From the cell containing the given text, extract its center point as [X, Y] coordinate. 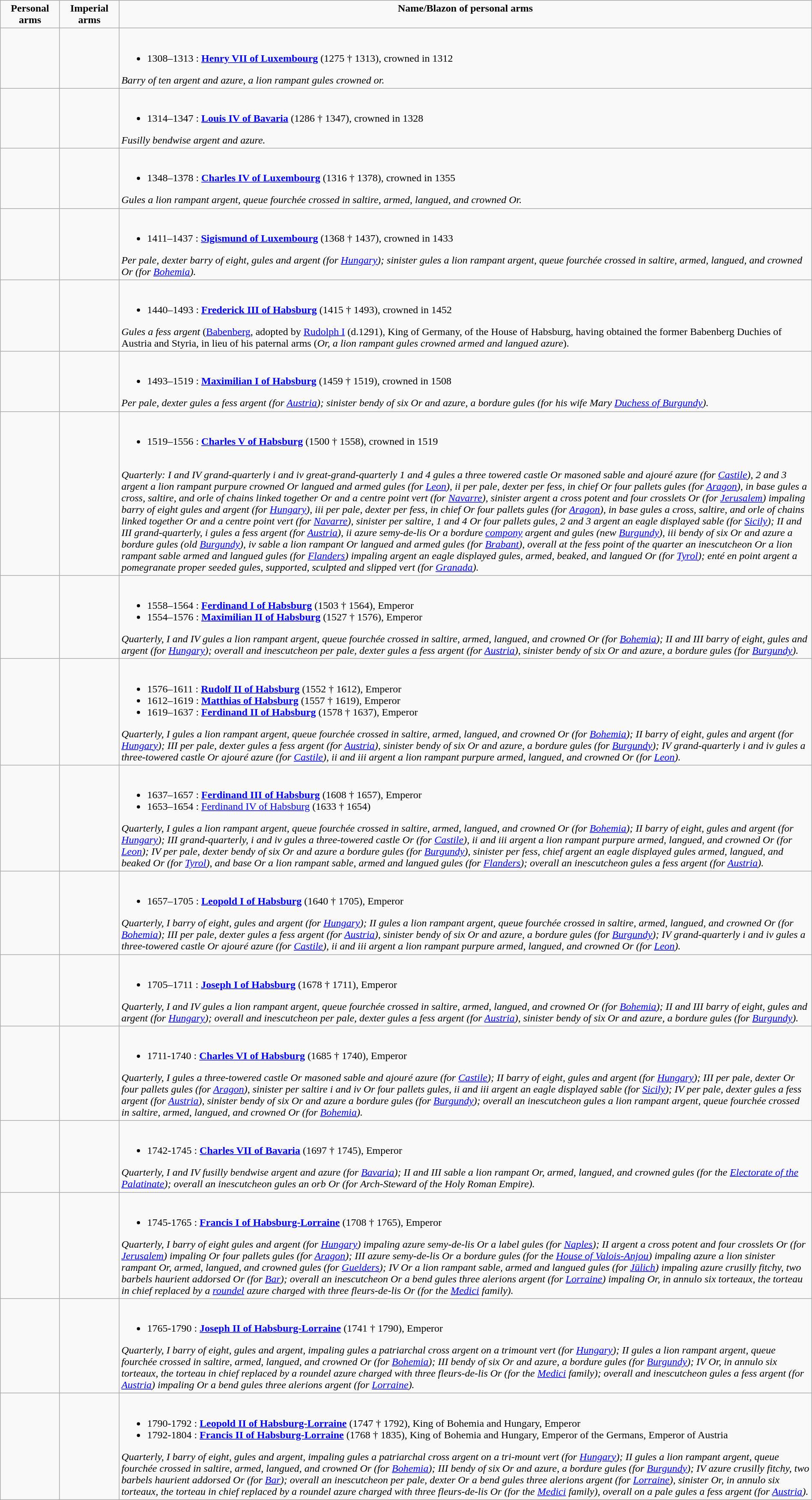
1308–1313 : Henry VII of Luxembourg (1275 † 1313), crowned in 1312Barry of ten argent and azure, a lion rampant gules crowned or. [465, 58]
Name/Blazon of personal arms [465, 15]
Personal arms [30, 15]
1314–1347 : Louis IV of Bavaria (1286 † 1347), crowned in 1328Fusilly bendwise argent and azure. [465, 118]
Imperial arms [89, 15]
